Search for the cell housing the specified text and yield its [X, Y] center coordinate. 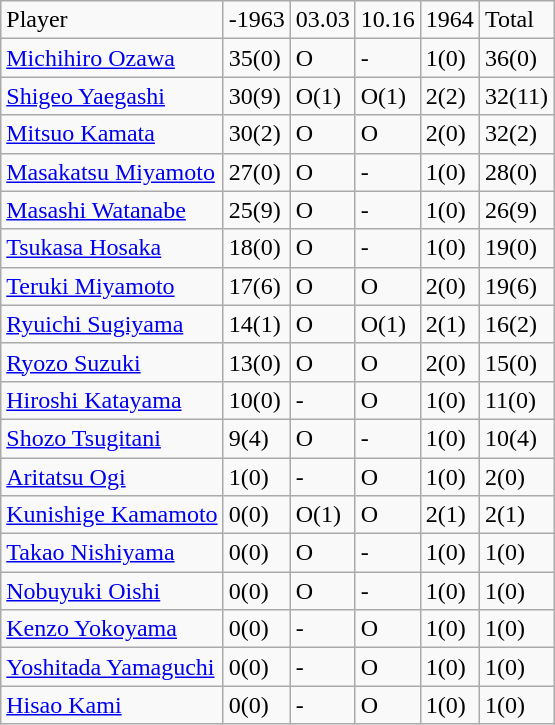
03.03 [322, 20]
Teruki Miyamoto [112, 286]
14(1) [256, 324]
36(0) [516, 58]
Michihiro Ozawa [112, 58]
28(0) [516, 172]
Kenzo Yokoyama [112, 629]
Player [112, 20]
19(0) [516, 248]
19(6) [516, 286]
17(6) [256, 286]
9(4) [256, 438]
Tsukasa Hosaka [112, 248]
Ryozo Suzuki [112, 362]
Hiroshi Katayama [112, 400]
Ryuichi Sugiyama [112, 324]
Yoshitada Yamaguchi [112, 667]
2(2) [450, 96]
27(0) [256, 172]
Nobuyuki Oishi [112, 591]
10(4) [516, 438]
Kunishige Kamamoto [112, 515]
10(0) [256, 400]
1964 [450, 20]
32(2) [516, 134]
26(9) [516, 210]
16(2) [516, 324]
Shozo Tsugitani [112, 438]
Aritatsu Ogi [112, 477]
30(2) [256, 134]
Takao Nishiyama [112, 553]
Hisao Kami [112, 705]
Masashi Watanabe [112, 210]
11(0) [516, 400]
18(0) [256, 248]
13(0) [256, 362]
10.16 [388, 20]
25(9) [256, 210]
15(0) [516, 362]
Masakatsu Miyamoto [112, 172]
30(9) [256, 96]
Shigeo Yaegashi [112, 96]
32(11) [516, 96]
Total [516, 20]
Mitsuo Kamata [112, 134]
35(0) [256, 58]
-1963 [256, 20]
